Search for the cell housing the specified text and yield its [x, y] center coordinate. 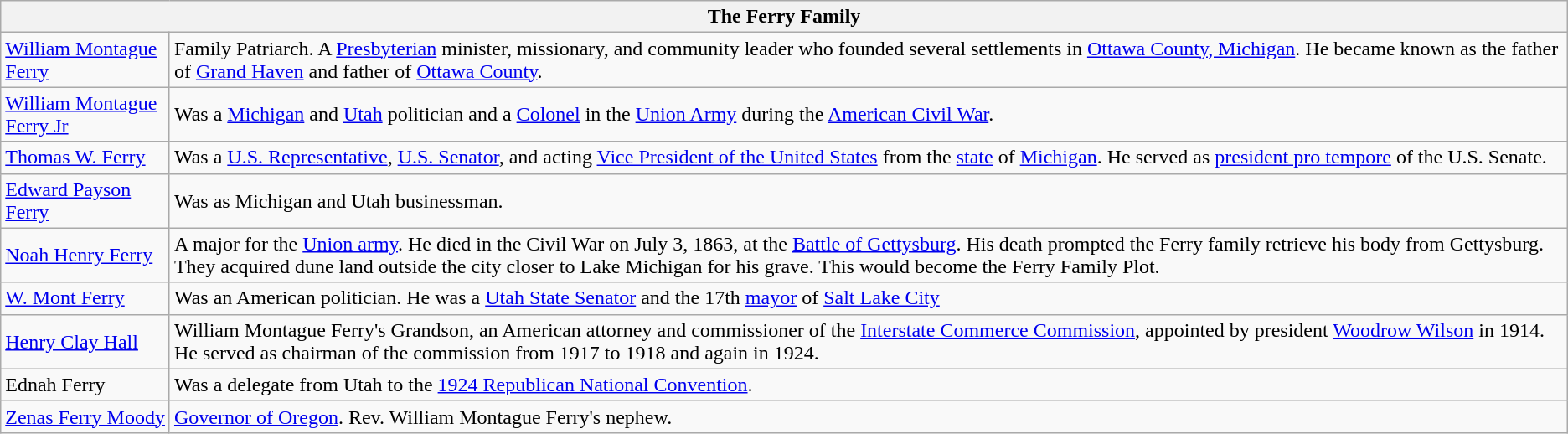
Ednah Ferry [85, 385]
William Montague Ferry [85, 60]
William Montague Ferry Jr [85, 114]
Thomas W. Ferry [85, 158]
Was an American politician. He was a Utah State Senator and the 17th mayor of Salt Lake City [868, 298]
The Ferry Family [784, 17]
Was as Michigan and Utah businessman. [868, 201]
Was a Michigan and Utah politician and a Colonel in the Union Army during the American Civil War. [868, 114]
Noah Henry Ferry [85, 255]
Zenas Ferry Moody [85, 416]
Governor of Oregon. Rev. William Montague Ferry's nephew. [868, 416]
W. Mont Ferry [85, 298]
Was a delegate from Utah to the 1924 Republican National Convention. [868, 385]
Henry Clay Hall [85, 342]
Edward Payson Ferry [85, 201]
